Pinpoint the cell where the given text exists, returning its (x, y) midpoint coordinate. 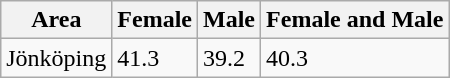
Area (56, 20)
Female (155, 20)
41.3 (155, 58)
39.2 (230, 58)
Jönköping (56, 58)
Female and Male (355, 20)
40.3 (355, 58)
Male (230, 20)
